Scan for the cell matching the given text and deliver its (X, Y) coordinate at center. 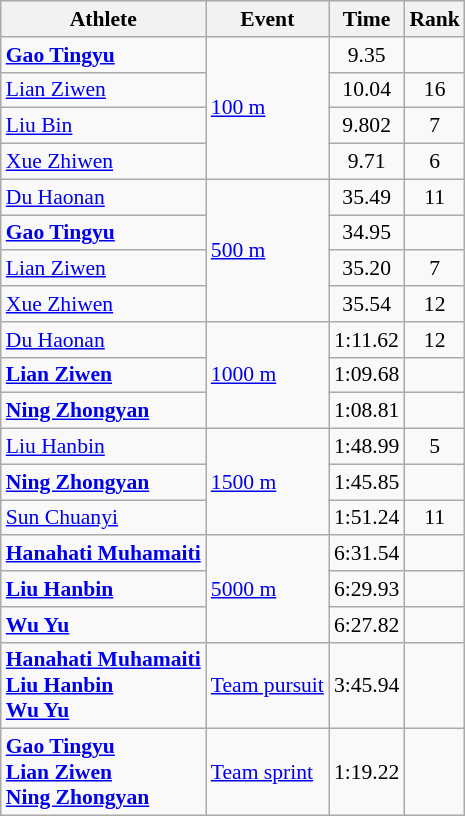
Time (366, 19)
6:27.82 (366, 625)
1:51.24 (366, 518)
5 (434, 447)
Rank (434, 19)
9.71 (366, 162)
1500 m (268, 482)
1:08.81 (366, 411)
Team pursuit (268, 686)
9.35 (366, 55)
1:09.68 (366, 375)
35.49 (366, 197)
1:11.62 (366, 340)
Event (268, 19)
1000 m (268, 376)
35.20 (366, 269)
500 m (268, 250)
Liu Bin (104, 126)
Wu Yu (104, 625)
Team sprint (268, 772)
9.802 (366, 126)
35.54 (366, 304)
Sun Chuanyi (104, 518)
6:29.93 (366, 589)
1:48.99 (366, 447)
Gao TingyuLian ZiwenNing Zhongyan (104, 772)
Athlete (104, 19)
Hanahati MuhamaitiLiu HanbinWu Yu (104, 686)
3:45.94 (366, 686)
34.95 (366, 233)
Hanahati Muhamaiti (104, 554)
10.04 (366, 90)
1:45.85 (366, 482)
6 (434, 162)
1:19.22 (366, 772)
100 m (268, 108)
5000 m (268, 590)
16 (434, 90)
6:31.54 (366, 554)
